Return the [x, y] coordinate for the center point of the cell that contains the specified text.  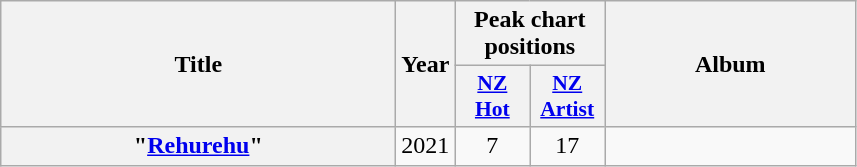
NZArtist [568, 96]
Title [198, 64]
Peak chart positions [530, 34]
"Rehurehu" [198, 146]
17 [568, 146]
2021 [426, 146]
Album [730, 64]
7 [492, 146]
Year [426, 64]
NZHot [492, 96]
